Determine the [x, y] coordinate at the center of the cell enclosing the given text.  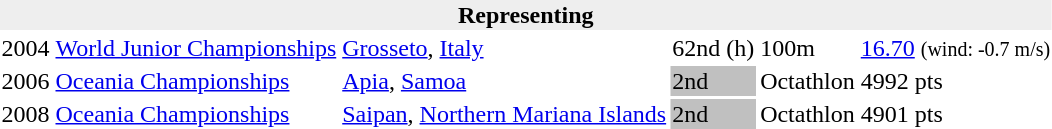
16.70 (wind: -0.7 m/s) [955, 48]
Apia, Samoa [504, 81]
2008 [26, 114]
100m [808, 48]
2006 [26, 81]
4992 pts [955, 81]
4901 pts [955, 114]
World Junior Championships [196, 48]
62nd (h) [714, 48]
Saipan, Northern Mariana Islands [504, 114]
2004 [26, 48]
Representing [526, 15]
Grosseto, Italy [504, 48]
